Identify which cell holds the provided text, then report its (x, y) central coordinate. 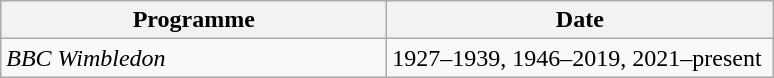
Programme (194, 20)
Date (580, 20)
BBC Wimbledon (194, 58)
1927–1939, 1946–2019, 2021–present (580, 58)
